Output the (X, Y) coordinate of the center of the cell containing the given text.  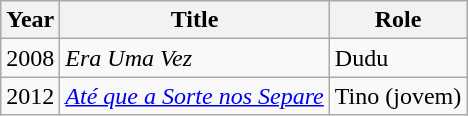
Tino (jovem) (398, 96)
2012 (30, 96)
Title (194, 20)
Role (398, 20)
Era Uma Vez (194, 58)
Year (30, 20)
2008 (30, 58)
Até que a Sorte nos Separe (194, 96)
Dudu (398, 58)
